Return the (X, Y) coordinate for the center point of the cell that contains the specified text.  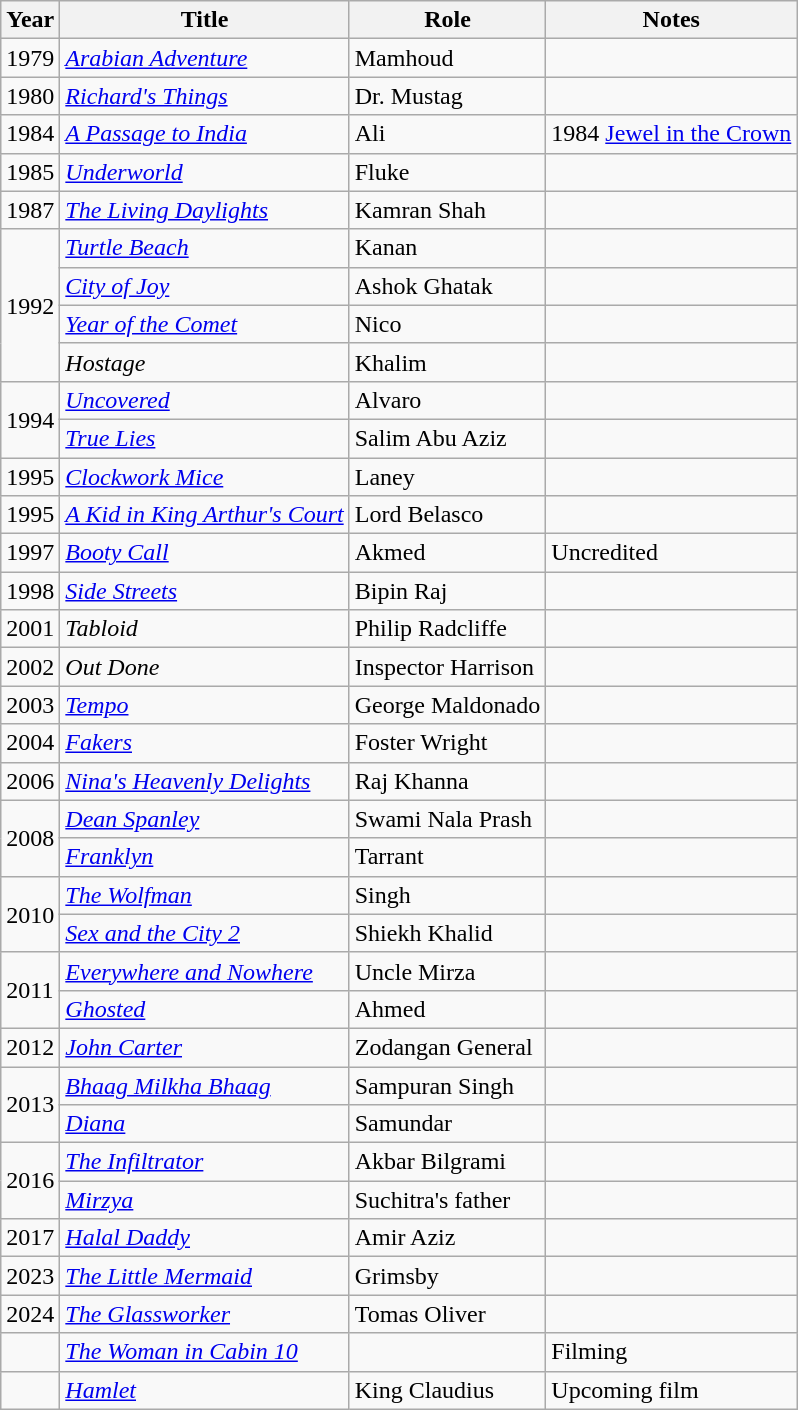
1984 (30, 134)
Foster Wright (448, 743)
Upcoming film (672, 1390)
Laney (448, 477)
Suchitra's father (448, 1200)
Philip Radcliffe (448, 629)
Side Streets (204, 591)
Bhaag Milkha Bhaag (204, 1085)
Hamlet (204, 1390)
Arabian Adventure (204, 58)
1992 (30, 305)
Akbar Bilgrami (448, 1162)
Bipin Raj (448, 591)
1984 Jewel in the Crown (672, 134)
Akmed (448, 553)
Booty Call (204, 553)
The Woman in Cabin 10 (204, 1352)
Out Done (204, 667)
A Passage to India (204, 134)
Zodangan General (448, 1047)
Inspector Harrison (448, 667)
Tomas Oliver (448, 1314)
Raj Khanna (448, 781)
City of Joy (204, 286)
Nico (448, 324)
Dr. Mustag (448, 96)
John Carter (204, 1047)
Alvaro (448, 400)
Salim Abu Aziz (448, 438)
1998 (30, 591)
Notes (672, 20)
2024 (30, 1314)
Title (204, 20)
The Glassworker (204, 1314)
2016 (30, 1181)
1980 (30, 96)
2002 (30, 667)
1985 (30, 172)
True Lies (204, 438)
Shiekh Khalid (448, 933)
Turtle Beach (204, 248)
Year of the Comet (204, 324)
2013 (30, 1104)
Swami Nala Prash (448, 819)
Samundar (448, 1124)
Tabloid (204, 629)
Kanan (448, 248)
King Claudius (448, 1390)
Role (448, 20)
Tarrant (448, 857)
Lord Belasco (448, 515)
Filming (672, 1352)
The Infiltrator (204, 1162)
Ali (448, 134)
The Living Daylights (204, 210)
The Wolfman (204, 895)
A Kid in King Arthur's Court (204, 515)
George Maldonado (448, 705)
2001 (30, 629)
1994 (30, 419)
Fluke (448, 172)
Fakers (204, 743)
Mirzya (204, 1200)
Ashok Ghatak (448, 286)
Everywhere and Nowhere (204, 971)
2023 (30, 1276)
Year (30, 20)
Nina's Heavenly Delights (204, 781)
Mamhoud (448, 58)
Richard's Things (204, 96)
Diana (204, 1124)
Ghosted (204, 1009)
Amir Aziz (448, 1238)
Underworld (204, 172)
2006 (30, 781)
2010 (30, 914)
Grimsby (448, 1276)
2011 (30, 990)
Tempo (204, 705)
2008 (30, 838)
Dean Spanley (204, 819)
1987 (30, 210)
The Little Mermaid (204, 1276)
Uncovered (204, 400)
Kamran Shah (448, 210)
Khalim (448, 362)
Uncredited (672, 553)
1979 (30, 58)
2017 (30, 1238)
2003 (30, 705)
Singh (448, 895)
2004 (30, 743)
Sex and the City 2 (204, 933)
Clockwork Mice (204, 477)
1997 (30, 553)
Sampuran Singh (448, 1085)
Uncle Mirza (448, 971)
Halal Daddy (204, 1238)
Franklyn (204, 857)
Hostage (204, 362)
2012 (30, 1047)
Ahmed (448, 1009)
